Determine the [x, y] coordinate at the center of the cell enclosing the given text.  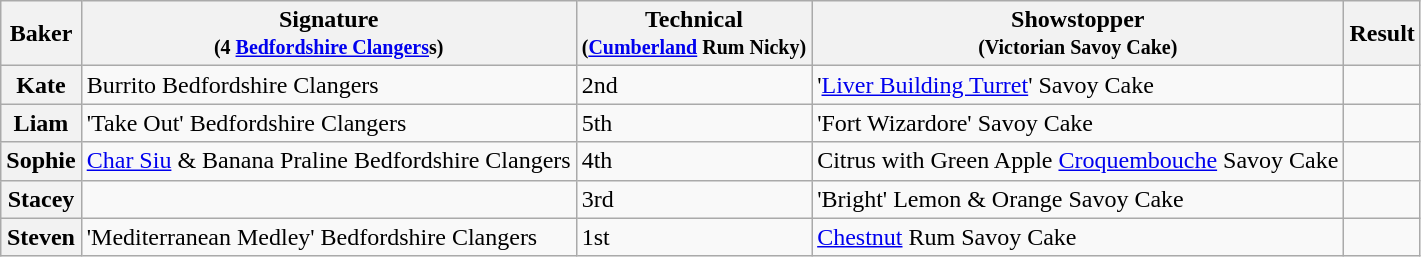
Technical(Cumberland Rum Nicky) [694, 34]
2nd [694, 85]
5th [694, 123]
Baker [41, 34]
Signature(4 Bedfordshire Clangerss) [328, 34]
Showstopper(Victorian Savoy Cake) [1078, 34]
'Bright' Lemon & Orange Savoy Cake [1078, 199]
Char Siu & Banana Praline Bedfordshire Clangers [328, 161]
'Mediterranean Medley' Bedfordshire Clangers [328, 237]
Citrus with Green Apple Croquembouche Savoy Cake [1078, 161]
Kate [41, 85]
Liam [41, 123]
Result [1382, 34]
'Liver Building Turret' Savoy Cake [1078, 85]
4th [694, 161]
Burrito Bedfordshire Clangers [328, 85]
Steven [41, 237]
'Fort Wizardore' Savoy Cake [1078, 123]
Chestnut Rum Savoy Cake [1078, 237]
1st [694, 237]
Sophie [41, 161]
3rd [694, 199]
'Take Out' Bedfordshire Clangers [328, 123]
Stacey [41, 199]
